Find where the given text appears and provide that cell's center as (x, y) coordinate. 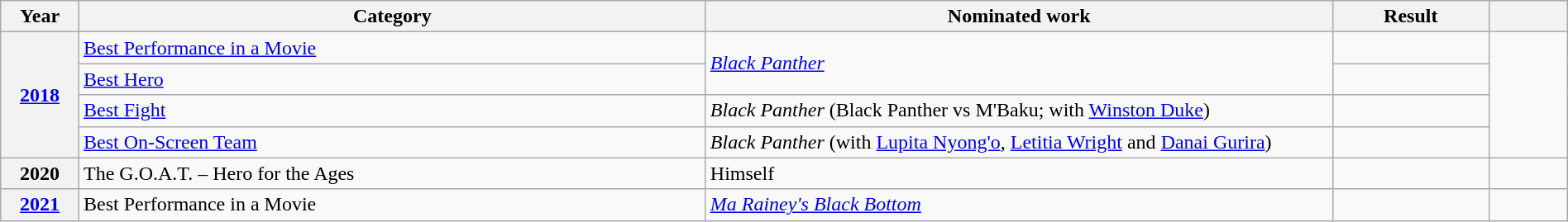
Best Hero (392, 79)
Black Panther (with Lupita Nyong'o, Letitia Wright and Danai Gurira) (1019, 142)
2020 (40, 173)
2018 (40, 95)
Ma Rainey's Black Bottom (1019, 205)
Himself (1019, 173)
Black Panther (1019, 64)
The G.O.A.T. – Hero for the Ages (392, 173)
Nominated work (1019, 17)
2021 (40, 205)
Black Panther (Black Panther vs M'Baku; with Winston Duke) (1019, 111)
Category (392, 17)
Best Fight (392, 111)
Best On-Screen Team (392, 142)
Result (1411, 17)
Year (40, 17)
